Identify which cell holds the provided text, then report its (x, y) central coordinate. 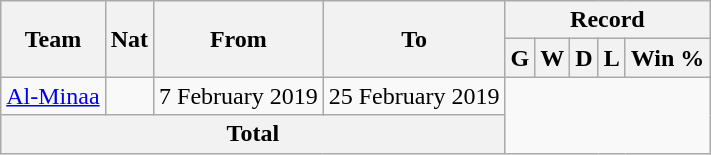
L (612, 58)
25 February 2019 (414, 96)
Record (608, 20)
G (520, 58)
D (584, 58)
From (239, 39)
7 February 2019 (239, 96)
Al-Minaa (53, 96)
Nat (129, 39)
Win % (668, 58)
W (552, 58)
Team (53, 39)
Total (253, 134)
To (414, 39)
